Pinpoint the cell where the given text exists, returning its [x, y] midpoint coordinate. 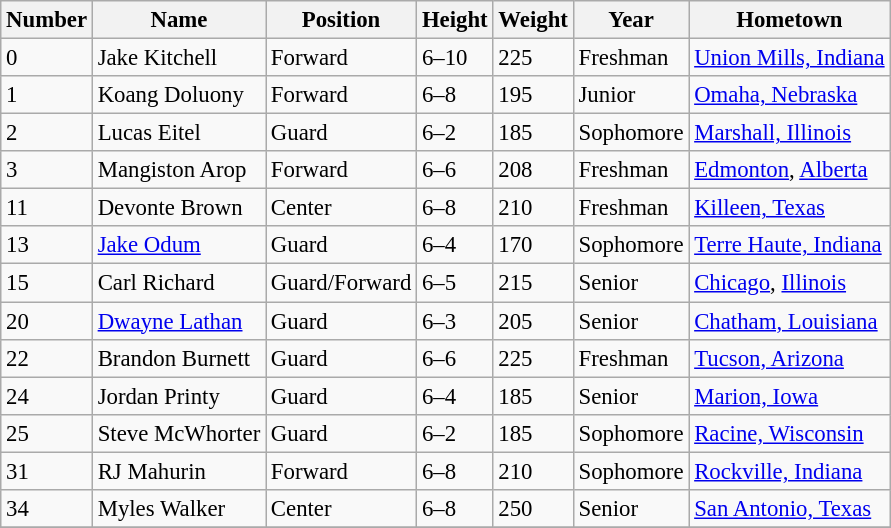
Weight [533, 20]
2 [47, 133]
Name [178, 20]
Myles Walker [178, 509]
6–5 [455, 283]
Racine, Wisconsin [790, 433]
Marshall, Illinois [790, 133]
208 [533, 170]
13 [47, 245]
RJ Mahurin [178, 471]
3 [47, 170]
San Antonio, Texas [790, 509]
Brandon Burnett [178, 358]
Jordan Printy [178, 396]
1 [47, 95]
Hometown [790, 20]
Killeen, Texas [790, 208]
Marion, Iowa [790, 396]
Edmonton, Alberta [790, 170]
34 [47, 509]
22 [47, 358]
Omaha, Nebraska [790, 95]
170 [533, 245]
25 [47, 433]
15 [47, 283]
Terre Haute, Indiana [790, 245]
Year [631, 20]
205 [533, 321]
Devonte Brown [178, 208]
31 [47, 471]
Jake Kitchell [178, 58]
Mangiston Arop [178, 170]
Carl Richard [178, 283]
Lucas Eitel [178, 133]
Union Mills, Indiana [790, 58]
Koang Doluony [178, 95]
Position [342, 20]
20 [47, 321]
Chicago, Illinois [790, 283]
6–10 [455, 58]
Junior [631, 95]
24 [47, 396]
250 [533, 509]
Chatham, Louisiana [790, 321]
0 [47, 58]
Tucson, Arizona [790, 358]
195 [533, 95]
Steve McWhorter [178, 433]
Rockville, Indiana [790, 471]
Height [455, 20]
Jake Odum [178, 245]
215 [533, 283]
Number [47, 20]
Dwayne Lathan [178, 321]
11 [47, 208]
Guard/Forward [342, 283]
6–3 [455, 321]
